Find where the given text appears and provide that cell's center as [X, Y] coordinate. 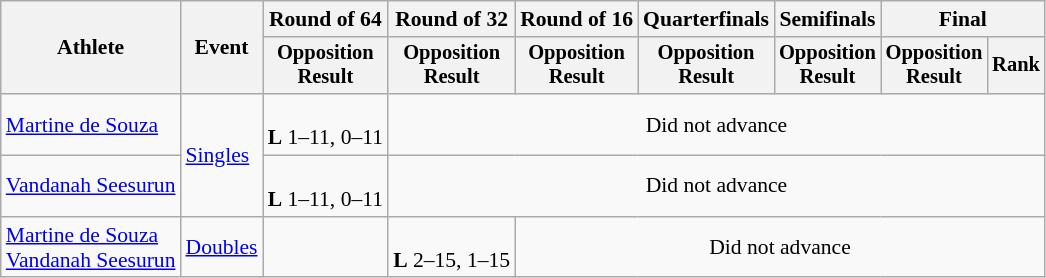
Round of 16 [576, 19]
Martine de Souza [91, 124]
Martine de SouzaVandanah Seesurun [91, 248]
Round of 64 [326, 19]
Athlete [91, 48]
Doubles [222, 248]
Semifinals [828, 19]
Event [222, 48]
Singles [222, 155]
Final [963, 19]
Round of 32 [452, 19]
L 2–15, 1–15 [452, 248]
Rank [1016, 66]
Quarterfinals [706, 19]
Vandanah Seesurun [91, 186]
